Provide the (X, Y) coordinate of the cell's center where the given text is located.  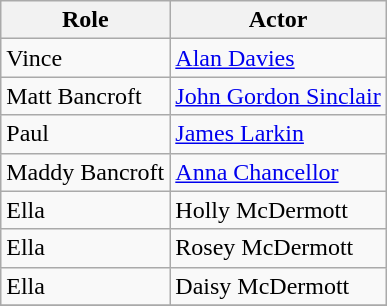
Actor (278, 20)
Daisy McDermott (278, 286)
Role (86, 20)
Vince (86, 58)
Holly McDermott (278, 210)
Paul (86, 134)
Maddy Bancroft (86, 172)
James Larkin (278, 134)
John Gordon Sinclair (278, 96)
Alan Davies (278, 58)
Matt Bancroft (86, 96)
Anna Chancellor (278, 172)
Rosey McDermott (278, 248)
